Capture the cell that displays the provided text and extract its (x, y) central coordinate. 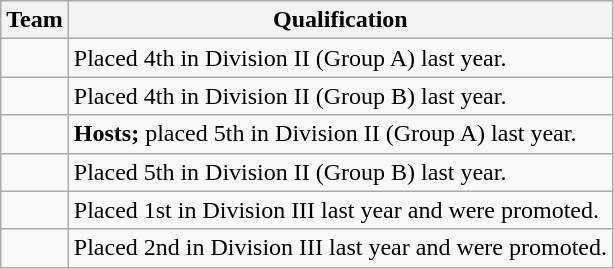
Team (35, 20)
Placed 4th in Division II (Group A) last year. (340, 58)
Qualification (340, 20)
Placed 2nd in Division III last year and were promoted. (340, 248)
Placed 5th in Division II (Group B) last year. (340, 172)
Hosts; placed 5th in Division II (Group A) last year. (340, 134)
Placed 4th in Division II (Group B) last year. (340, 96)
Placed 1st in Division III last year and were promoted. (340, 210)
